From the cell containing the given text, extract its center point as [X, Y] coordinate. 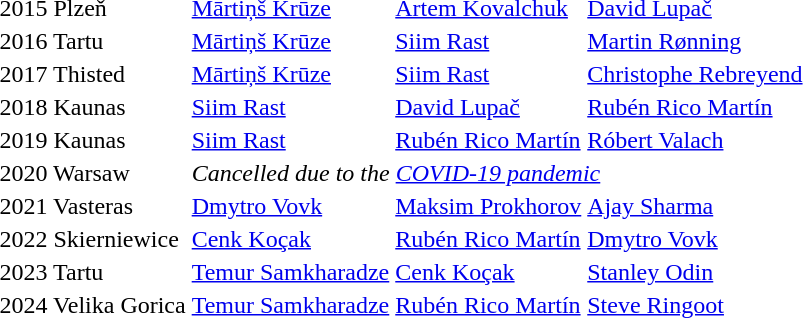
David Lupač [488, 107]
Temur Samkharadze [290, 272]
Dmytro Vovk [290, 206]
Maksim Prokhorov [488, 206]
